Return (x, y) of the center of cell containing provided text 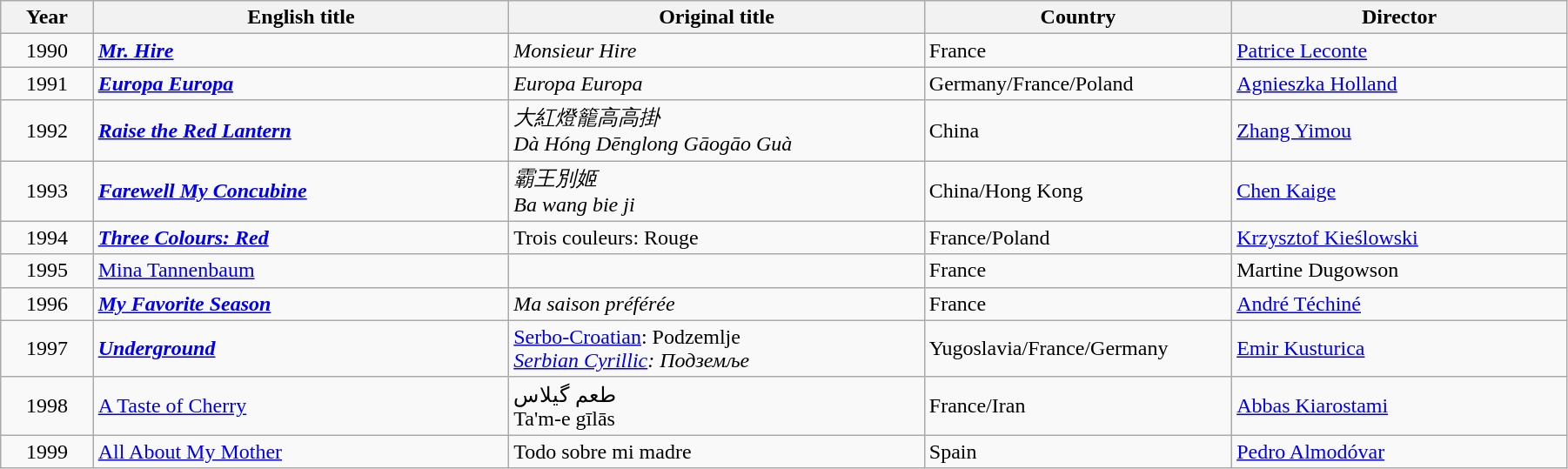
Raise the Red Lantern (301, 131)
Abbas Kiarostami (1399, 405)
Emir Kusturica (1399, 348)
Mina Tannenbaum (301, 271)
Country (1077, 17)
Germany/France/Poland (1077, 84)
English title (301, 17)
All About My Mother (301, 452)
Pedro Almodóvar (1399, 452)
Spain (1077, 452)
Year (47, 17)
大紅燈籠高高掛Dà Hóng Dēnglong Gāogāo Guà (717, 131)
France/Iran (1077, 405)
Three Colours: Red (301, 238)
Krzysztof Kieślowski (1399, 238)
Todo sobre mi madre (717, 452)
Original title (717, 17)
China (1077, 131)
Agnieszka Holland (1399, 84)
1999 (47, 452)
Martine Dugowson (1399, 271)
1998 (47, 405)
Chen Kaige (1399, 191)
1997 (47, 348)
1995 (47, 271)
Underground (301, 348)
Mr. Hire (301, 50)
André Téchiné (1399, 304)
Zhang Yimou (1399, 131)
Yugoslavia/France/Germany (1077, 348)
1990 (47, 50)
Trois couleurs: Rouge (717, 238)
Serbo-Croatian: PodzemljeSerbian Cyrillic: Подземље (717, 348)
France/Poland (1077, 238)
Farewell My Concubine (301, 191)
Monsieur Hire (717, 50)
1996 (47, 304)
A Taste of Cherry (301, 405)
霸王別姬Ba wang bie ji (717, 191)
My Favorite Season (301, 304)
Ma saison préférée (717, 304)
1992 (47, 131)
1991 (47, 84)
طعم گيلاس Ta'm-e gīlās (717, 405)
1994 (47, 238)
Director (1399, 17)
Patrice Leconte (1399, 50)
China/Hong Kong (1077, 191)
1993 (47, 191)
